Determine the [x, y] coordinate at the center of the cell enclosing the given text.  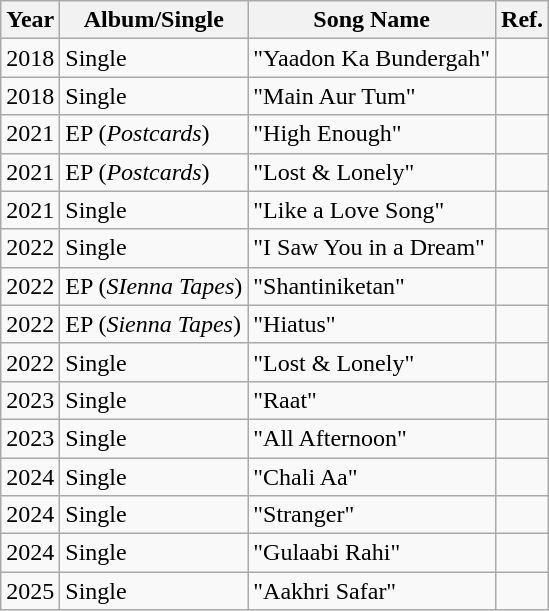
"Aakhri Safar" [372, 591]
"Like a Love Song" [372, 210]
"Hiatus" [372, 324]
"Raat" [372, 400]
EP (Sienna Tapes) [154, 324]
"All Afternoon" [372, 438]
"Chali Aa" [372, 477]
"Gulaabi Rahi" [372, 553]
"Shantiniketan" [372, 286]
"Stranger" [372, 515]
"Yaadon Ka Bundergah" [372, 58]
Year [30, 20]
Album/Single [154, 20]
"I Saw You in a Dream" [372, 248]
EP (SIenna Tapes) [154, 286]
Song Name [372, 20]
Ref. [522, 20]
"High Enough" [372, 134]
2025 [30, 591]
"Main Aur Tum" [372, 96]
